Search for the cell housing the specified text and yield its [x, y] center coordinate. 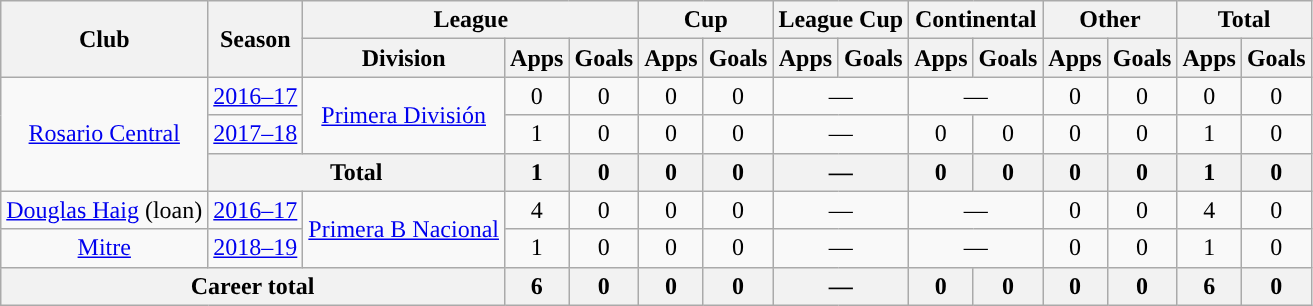
Club [104, 39]
Mitre [104, 248]
League [471, 20]
Primera B Nacional [404, 229]
Division [404, 58]
Rosario Central [104, 134]
League Cup [841, 20]
Primera División [404, 115]
Cup [706, 20]
Douglas Haig (loan) [104, 210]
Other [1110, 20]
Season [256, 39]
Career total [253, 286]
Continental [976, 20]
2017–18 [256, 134]
2018–19 [256, 248]
